Determine the [X, Y] coordinate at the center of the cell enclosing the given text.  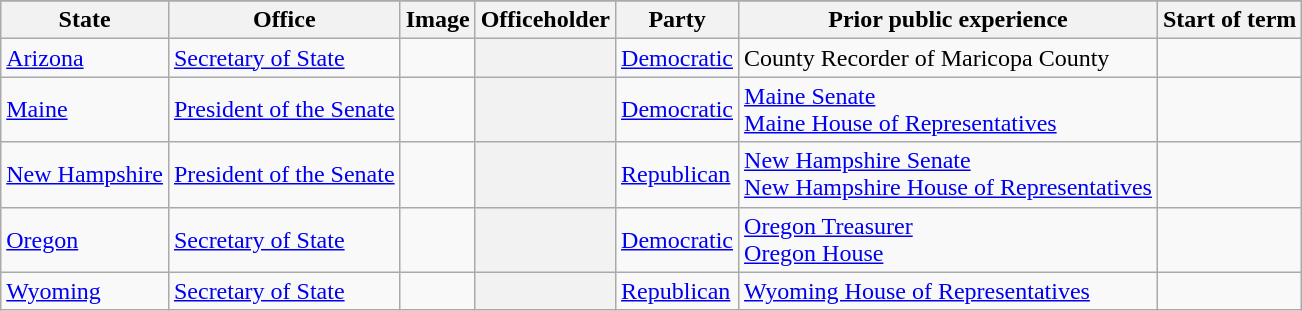
New Hampshire [85, 174]
Arizona [85, 58]
Wyoming [85, 291]
Maine SenateMaine House of Representatives [948, 110]
Party [678, 20]
Maine [85, 110]
Officeholder [545, 20]
Image [438, 20]
State [85, 20]
Start of term [1229, 20]
Oregon TreasurerOregon House [948, 240]
Prior public experience [948, 20]
New Hampshire SenateNew Hampshire House of Representatives [948, 174]
County Recorder of Maricopa County [948, 58]
Office [284, 20]
Wyoming House of Representatives [948, 291]
Oregon [85, 240]
